For the text-containing cell, return its midpoint in [X, Y] coordinate format. 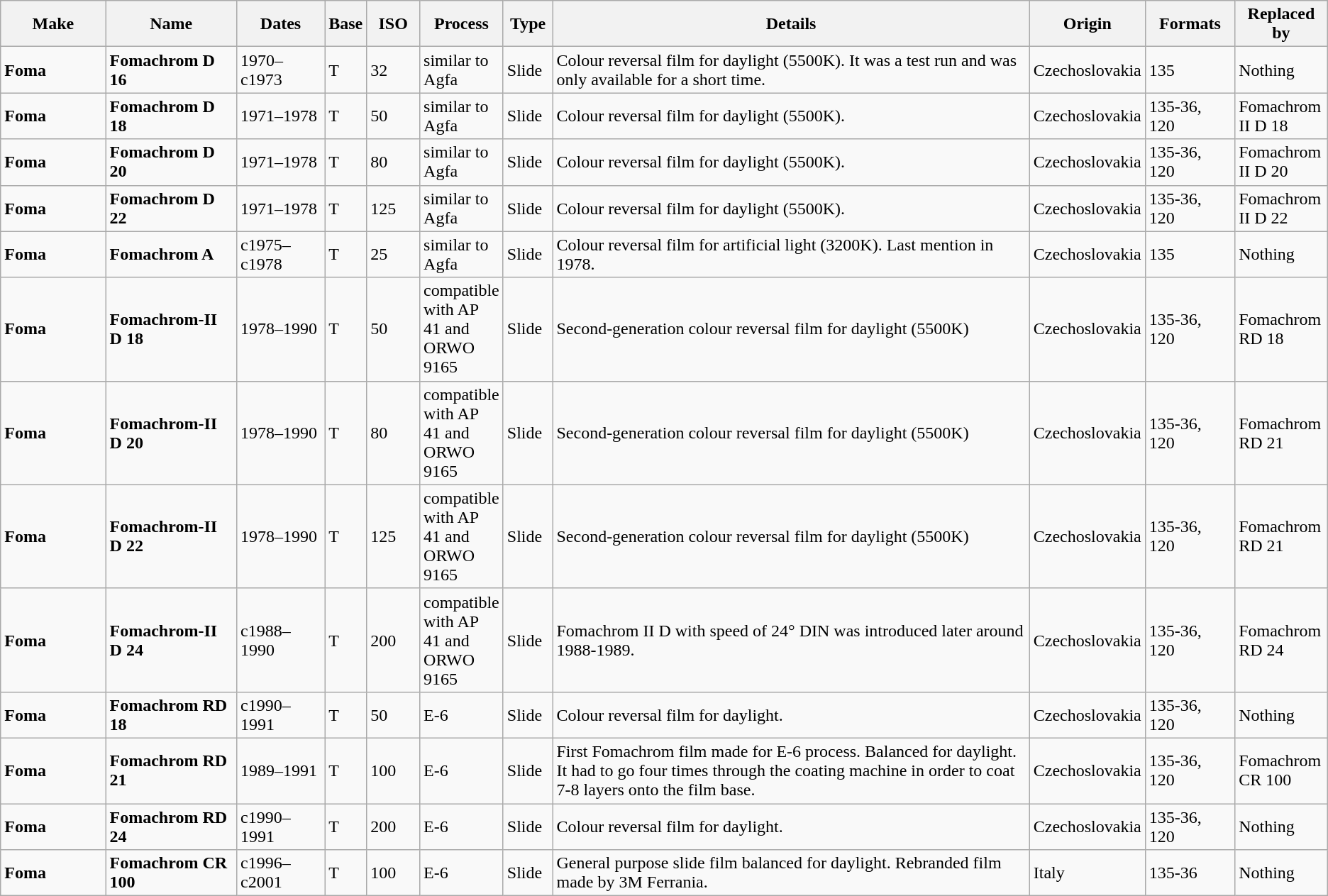
Fomachrom II D 22 [1281, 209]
Fomachrom II D 20 [1281, 162]
Fomachrom D 16 [171, 70]
Base [346, 24]
Fomachrom D 20 [171, 162]
ISO [393, 24]
General purpose slide film balanced for daylight. Rebranded film made by 3M Ferrania. [791, 873]
Italy [1087, 873]
Type [528, 24]
c1975–c1978 [280, 254]
Fomachrom D 18 [171, 116]
1970–c1973 [280, 70]
Fomachrom D 22 [171, 209]
Details [791, 24]
Colour reversal film for artificial light (3200K). Last mention in 1978. [791, 254]
32 [393, 70]
Fomachrom-II D 20 [171, 433]
Fomachrom-II D 24 [171, 640]
Dates [280, 24]
Replaced by [1281, 24]
Fomachrom A [171, 254]
Origin [1087, 24]
Colour reversal film for daylight (5500K). It was a test run and was only available for a short time. [791, 70]
Fomachrom II D 18 [1281, 116]
c1996–c2001 [280, 873]
Formats [1190, 24]
Fomachrom II D with speed of 24° DIN was introduced later around 1988-1989. [791, 640]
Make [53, 24]
Process [462, 24]
1989–1991 [280, 770]
Name [171, 24]
25 [393, 254]
Fomachrom-II D 18 [171, 329]
c1988–1990 [280, 640]
135-36 [1190, 873]
Fomachrom-II D 22 [171, 536]
